Identify which cell holds the provided text, then report its [X, Y] central coordinate. 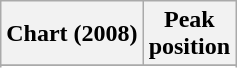
Peakposition [189, 34]
Chart (2008) [72, 34]
